Detect which cell encompasses the target text, then output its [X, Y] center coordinate. 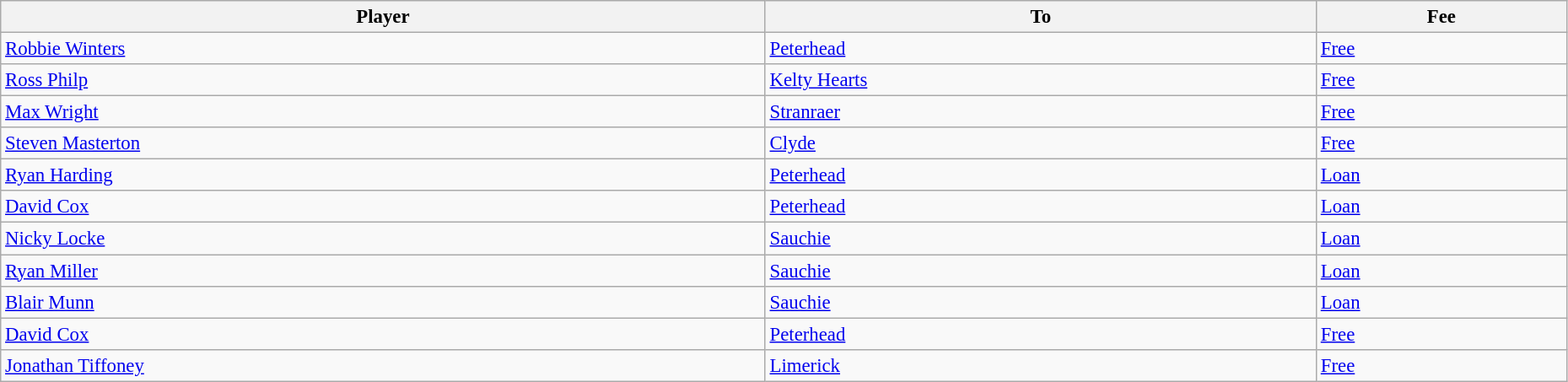
Max Wright [383, 112]
To [1041, 17]
Clyde [1041, 143]
Robbie Winters [383, 49]
Ryan Harding [383, 175]
Fee [1441, 17]
Ross Philp [383, 80]
Player [383, 17]
Ryan Miller [383, 271]
Limerick [1041, 365]
Nicky Locke [383, 239]
Steven Masterton [383, 143]
Stranraer [1041, 112]
Blair Munn [383, 302]
Kelty Hearts [1041, 80]
Jonathan Tiffoney [383, 365]
